Return the (X, Y) coordinate for the center point of the cell that contains the specified text.  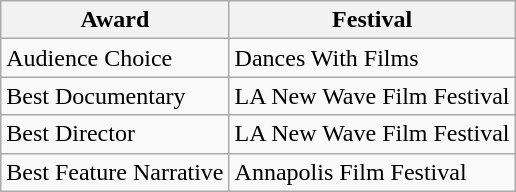
Audience Choice (115, 58)
Best Feature Narrative (115, 172)
Dances With Films (372, 58)
Annapolis Film Festival (372, 172)
Best Documentary (115, 96)
Festival (372, 20)
Best Director (115, 134)
Award (115, 20)
